Find where the given text appears and provide that cell's center as (X, Y) coordinate. 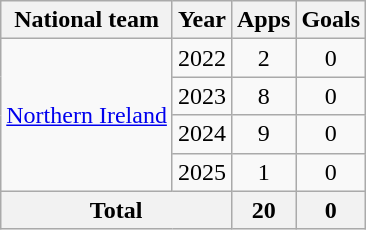
Apps (263, 20)
2022 (202, 58)
20 (263, 210)
2024 (202, 134)
2 (263, 58)
2025 (202, 172)
9 (263, 134)
2023 (202, 96)
Year (202, 20)
Goals (331, 20)
National team (87, 20)
8 (263, 96)
Northern Ireland (87, 115)
Total (116, 210)
1 (263, 172)
